Scan for the cell matching the given text and deliver its (x, y) coordinate at center. 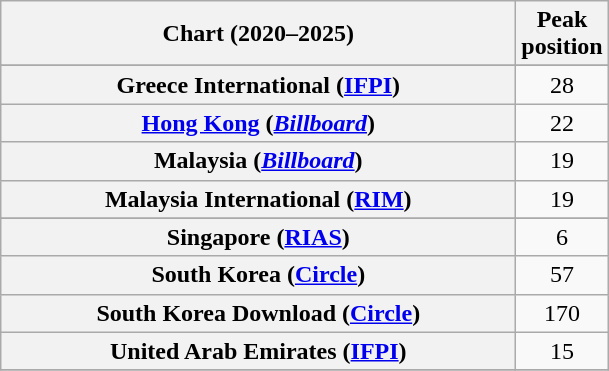
57 (562, 275)
22 (562, 123)
Chart (2020–2025) (258, 34)
Greece International (IFPI) (258, 85)
6 (562, 237)
15 (562, 351)
Hong Kong (Billboard) (258, 123)
South Korea (Circle) (258, 275)
170 (562, 313)
United Arab Emirates (IFPI) (258, 351)
Malaysia (Billboard) (258, 161)
28 (562, 85)
Malaysia International (RIM) (258, 199)
South Korea Download (Circle) (258, 313)
Peakposition (562, 34)
Singapore (RIAS) (258, 237)
